Scan for the cell matching the given text and deliver its [x, y] coordinate at center. 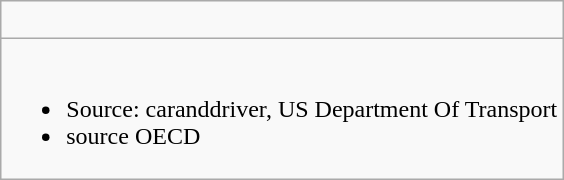
Source: caranddriver, US Department Of Transportsource OECD [282, 109]
